Find where the given text appears and provide that cell's center as (X, Y) coordinate. 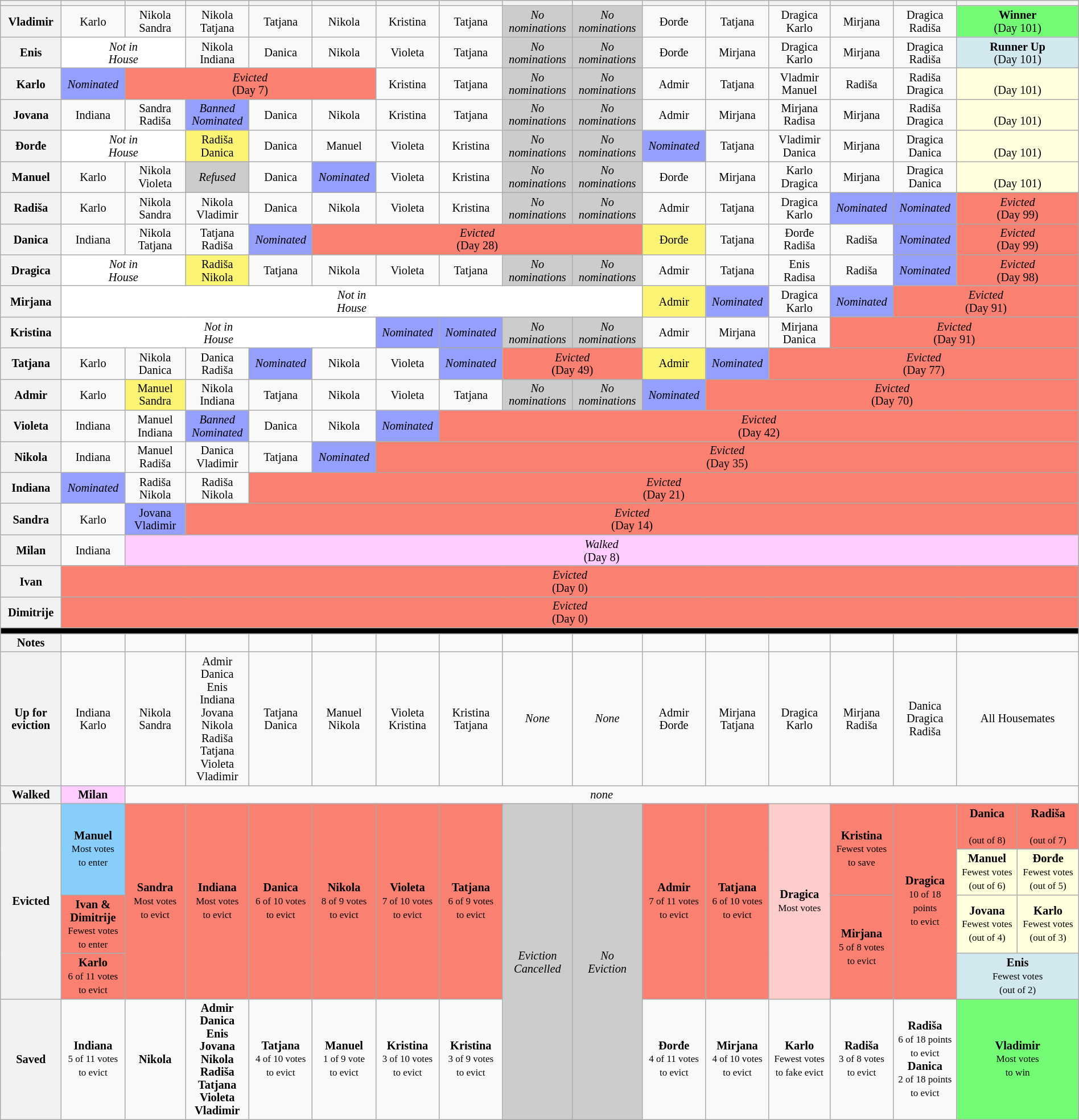
KarloDragica (799, 176)
ManuelMost votesto enter (93, 849)
Evicted(Day 35) (727, 456)
DanicaRadiša (217, 363)
VioletaKristina (407, 718)
TatjanaDanica (280, 718)
ManuelRadiša (155, 456)
AdmirDanicaEnisJovanaNikolaRadišaTatjanaVioletaVladimir (217, 1059)
IndianaMost votesto evict (217, 901)
Indiana5 of 11 votesto evict (93, 1059)
Ivan (31, 582)
EnisRadisa (799, 270)
Mirjana4 of 10 votesto evict (738, 1059)
ManuelSandra (155, 395)
EnisFewest votes(out of 2) (1018, 976)
Admir7 of 11 votesto evict (674, 901)
MirjanaRadisa (799, 115)
Up foreviction (31, 718)
Dimitrije (31, 612)
Saved (31, 1059)
SandraMost votesto evict (155, 901)
Walked (31, 794)
Kristina Fewest votesto save (862, 849)
NikolaVioleta (155, 176)
Manuel1 of 9 voteto evict (344, 1059)
Evicted (31, 901)
Tatjana4 of 10 votesto evict (280, 1059)
Jovana Fewest votes(out of 4) (987, 924)
KristinaTatjana (471, 718)
ĐorđeFewest votes (out of 5) (1048, 872)
Runner Up(Day 101) (1018, 52)
DanicaVladimir (217, 456)
Dragica Most votes (799, 901)
MirjanaTatjana (738, 718)
Evicted(Day 21) (664, 488)
Danica6 of 10 votesto evict (280, 901)
Mirjana5 of 8 votesto evict (862, 947)
KarloFewest votes(out of 3) (1048, 924)
Dragica (31, 270)
Evicted(Day 77) (924, 363)
Đorđe4 of 11 votesto evict (674, 1059)
ManuelFewest votes(out of 6) (987, 872)
Kristina3 of 10 votesto evict (407, 1059)
ManuelNikola (344, 718)
MirjanaRadiša (862, 718)
EvictionCancelled (537, 962)
Evicted(Day 98) (1018, 270)
Enis (31, 52)
NikolaVladimir (217, 208)
Radiša6 of 18 pointsto evictDanica2 of 18 pointsto evict (925, 1059)
Dragica10 of 18 pointsto evict (925, 901)
DanicaDragicaRadiša (925, 718)
Walked(Day 8) (602, 550)
Kristina3 of 9 votesto evict (471, 1059)
Winner(Day 101) (1018, 22)
Evicted(Day 7) (250, 83)
AdmirDanicaEnisIndianaJovanaNikolaRadišaTatjanaVioletaVladimir (217, 718)
MirjanaDanica (799, 332)
NikolaDanica (155, 363)
KarloFewest votesto fake evict (799, 1059)
none (602, 794)
Vladimir Most votesto win (1018, 1059)
Karlo6 of 11 votesto evict (93, 976)
Refused (217, 176)
RadišaDanica (217, 146)
Vladimir (31, 22)
AdmirĐorđe (674, 718)
Tatjana6 of 10 votesto evict (738, 901)
VladmirManuel (799, 83)
Tatjana6 of 9 votesto evict (471, 901)
ĐorđeRadiša (799, 239)
ManuelIndiana (155, 426)
TatjanaRadiša (217, 239)
Ivan & DimitrijeFewest votesto enter (93, 924)
JovanaVladimir (155, 519)
Evicted(Day 49) (573, 363)
Nikola8 of 9 votesto evict (344, 901)
Evicted(Day 42) (759, 426)
IndianaKarlo (93, 718)
Danica(out of 8) (987, 826)
All Housemates (1018, 718)
Evicted(Day 28) (477, 239)
Evicted(Day 70) (892, 395)
Radiša(out of 7) (1048, 826)
Sandra (31, 519)
Radiša3 of 8 votesto evict (862, 1059)
Notes (31, 643)
NoEviction (608, 962)
SandraRadiša (155, 115)
Violeta7 of 10 votesto evict (407, 901)
Jovana (31, 115)
Evicted(Day 14) (632, 519)
VladimirDanica (799, 146)
